Find where the given text appears and provide that cell's center as [X, Y] coordinate. 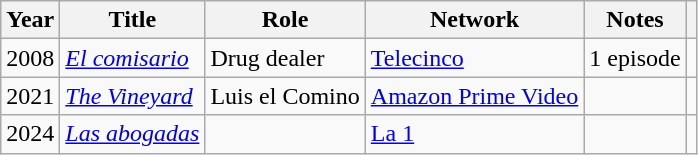
El comisario [132, 58]
Network [474, 20]
1 episode [635, 58]
Las abogadas [132, 134]
The Vineyard [132, 96]
Title [132, 20]
Drug dealer [285, 58]
2021 [30, 96]
Telecinco [474, 58]
2024 [30, 134]
Amazon Prime Video [474, 96]
Luis el Comino [285, 96]
Year [30, 20]
2008 [30, 58]
Role [285, 20]
Notes [635, 20]
La 1 [474, 134]
